Provide the [x, y] coordinate of the cell's center where the given text is located.  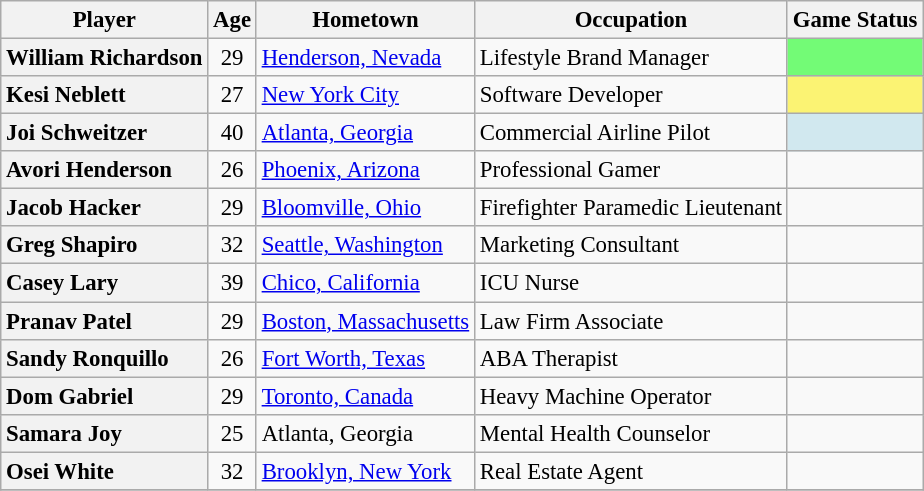
Law Firm Associate [630, 321]
Greg Shapiro [104, 245]
Joi Schweitzer [104, 133]
Toronto, Canada [365, 396]
Marketing Consultant [630, 245]
Fort Worth, Texas [365, 358]
Osei White [104, 471]
Software Developer [630, 95]
Casey Lary [104, 283]
Seattle, Washington [365, 245]
Heavy Machine Operator [630, 396]
Brooklyn, New York [365, 471]
25 [232, 433]
Avori Henderson [104, 170]
Player [104, 20]
Hometown [365, 20]
Dom Gabriel [104, 396]
Kesi Neblett [104, 95]
Occupation [630, 20]
Real Estate Agent [630, 471]
Sandy Ronquillo [104, 358]
William Richardson [104, 58]
New York City [365, 95]
ABA Therapist [630, 358]
Bloomville, Ohio [365, 208]
Commercial Airline Pilot [630, 133]
Pranav Patel [104, 321]
ICU Nurse [630, 283]
Mental Health Counselor [630, 433]
27 [232, 95]
Game Status [854, 20]
Samara Joy [104, 433]
Lifestyle Brand Manager [630, 58]
Professional Gamer [630, 170]
39 [232, 283]
Jacob Hacker [104, 208]
Chico, California [365, 283]
40 [232, 133]
Phoenix, Arizona [365, 170]
Boston, Massachusetts [365, 321]
Henderson, Nevada [365, 58]
Firefighter Paramedic Lieutenant [630, 208]
Age [232, 20]
